Return (x, y) of the center of cell containing provided text 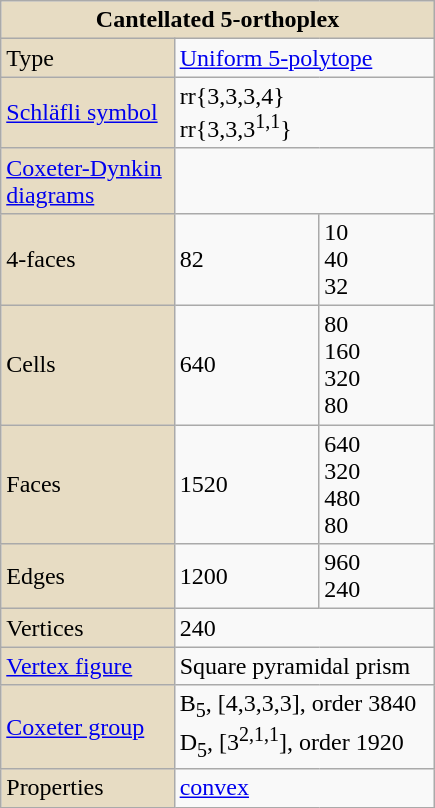
Uniform 5-polytope (304, 58)
Edges (88, 576)
1200 (246, 576)
rr{3,3,3,4}rr{3,3,31,1} (304, 113)
Vertices (88, 628)
Cantellated 5-orthoplex (218, 20)
80 160 320 80 (376, 366)
1520 (246, 484)
Coxeter group (88, 727)
convex (304, 788)
Properties (88, 788)
Square pyramidal prism (304, 666)
Type (88, 58)
Schläfli symbol (88, 113)
B5, [4,3,3,3], order 3840D5, [32,1,1], order 1920 (304, 727)
Cells (88, 366)
Faces (88, 484)
240 (304, 628)
Coxeter-Dynkin diagrams (88, 180)
Vertex figure (88, 666)
10 40 32 (376, 259)
960 240 (376, 576)
4-faces (88, 259)
82 (246, 259)
640 320 480 80 (376, 484)
640 (246, 366)
